Return (X, Y) of the center of cell containing provided text 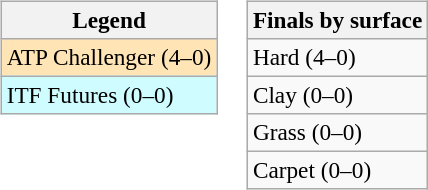
Hard (4–0) (337, 57)
Legend (108, 20)
ATP Challenger (4–0) (108, 57)
Carpet (0–0) (337, 171)
Clay (0–0) (337, 95)
ITF Futures (0–0) (108, 95)
Finals by surface (337, 20)
Grass (0–0) (337, 133)
